Return the (x, y) coordinate for the center point of the cell that contains the specified text.  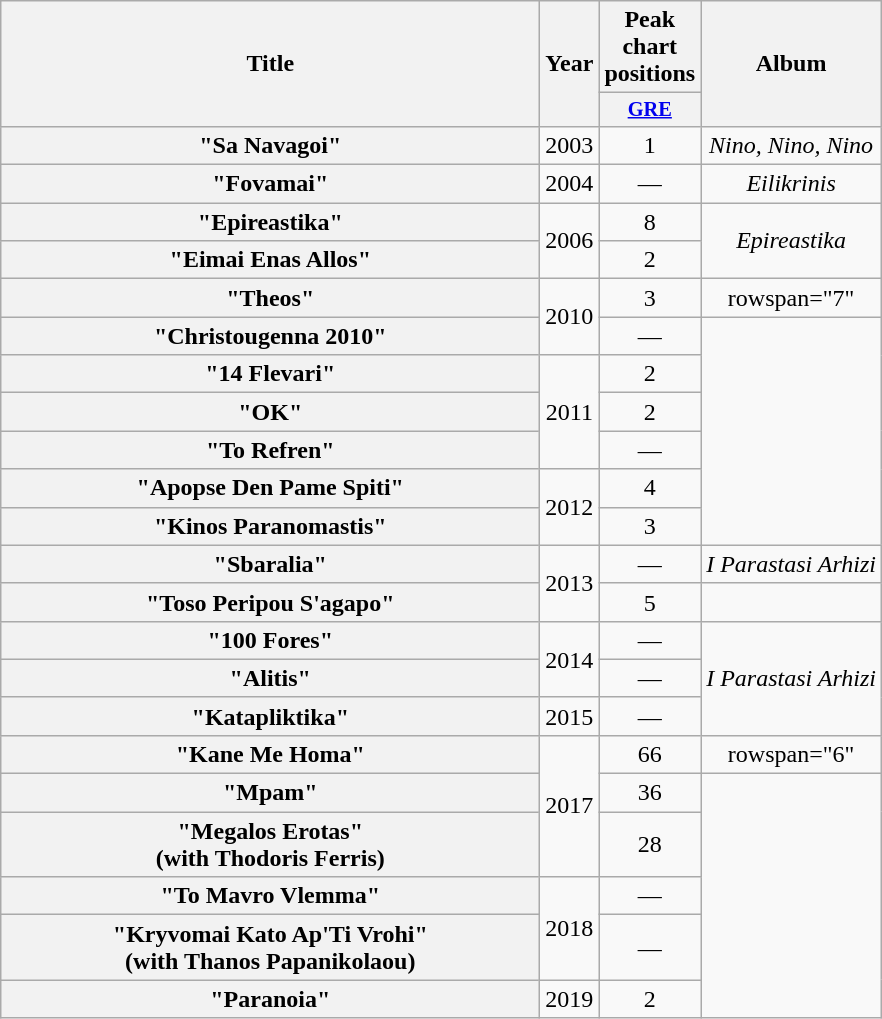
Nino, Nino, Nino (792, 145)
"Katapliktika" (270, 716)
"Epireastika" (270, 222)
"To Mavro Vlemma" (270, 896)
"Mpam" (270, 793)
Epireastika (792, 241)
"Apopse Den Pame Spiti" (270, 488)
2015 (570, 716)
2010 (570, 317)
"Sa Navagoi" (270, 145)
"Kinos Paranomastis" (270, 526)
28 (650, 844)
2018 (570, 928)
66 (650, 754)
2006 (570, 241)
5 (650, 602)
"100 Fores" (270, 640)
4 (650, 488)
2019 (570, 999)
36 (650, 793)
"Theos" (270, 298)
2017 (570, 806)
"Paranoia" (270, 999)
2012 (570, 507)
Album (792, 64)
1 (650, 145)
Title (270, 64)
"Alitis" (270, 678)
2011 (570, 412)
"Fovamai" (270, 184)
"Kane Me Homa" (270, 754)
"Toso Peripou S'agapo" (270, 602)
Eilikrinis (792, 184)
Peak chart positions (650, 47)
2003 (570, 145)
"OK" (270, 412)
8 (650, 222)
2004 (570, 184)
2014 (570, 659)
Year (570, 64)
rowspan="7" (792, 298)
"Kryvomai Kato Ap'Ti Vrohi"(with Thanos Papanikolaou) (270, 948)
"Sbaralia" (270, 564)
"To Refren" (270, 450)
"Eimai Enas Allos" (270, 260)
"14 Flevari" (270, 374)
2013 (570, 583)
"Christougenna 2010" (270, 336)
"Megalos Erotas"(with Thodoris Ferris) (270, 844)
rowspan="6" (792, 754)
GRE (650, 110)
